Pinpoint the cell where the given text exists, returning its (x, y) midpoint coordinate. 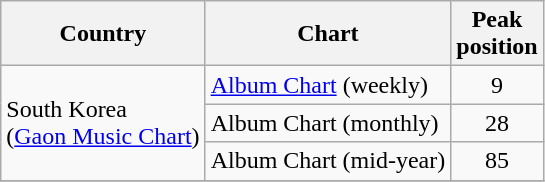
Album Chart (mid-year) (328, 161)
Album Chart (weekly) (328, 85)
28 (497, 123)
Peakposition (497, 34)
Chart (328, 34)
South Korea (Gaon Music Chart) (103, 123)
9 (497, 85)
85 (497, 161)
Country (103, 34)
Album Chart (monthly) (328, 123)
